Extract the [X, Y] coordinate from the center of the cell holding the provided text.  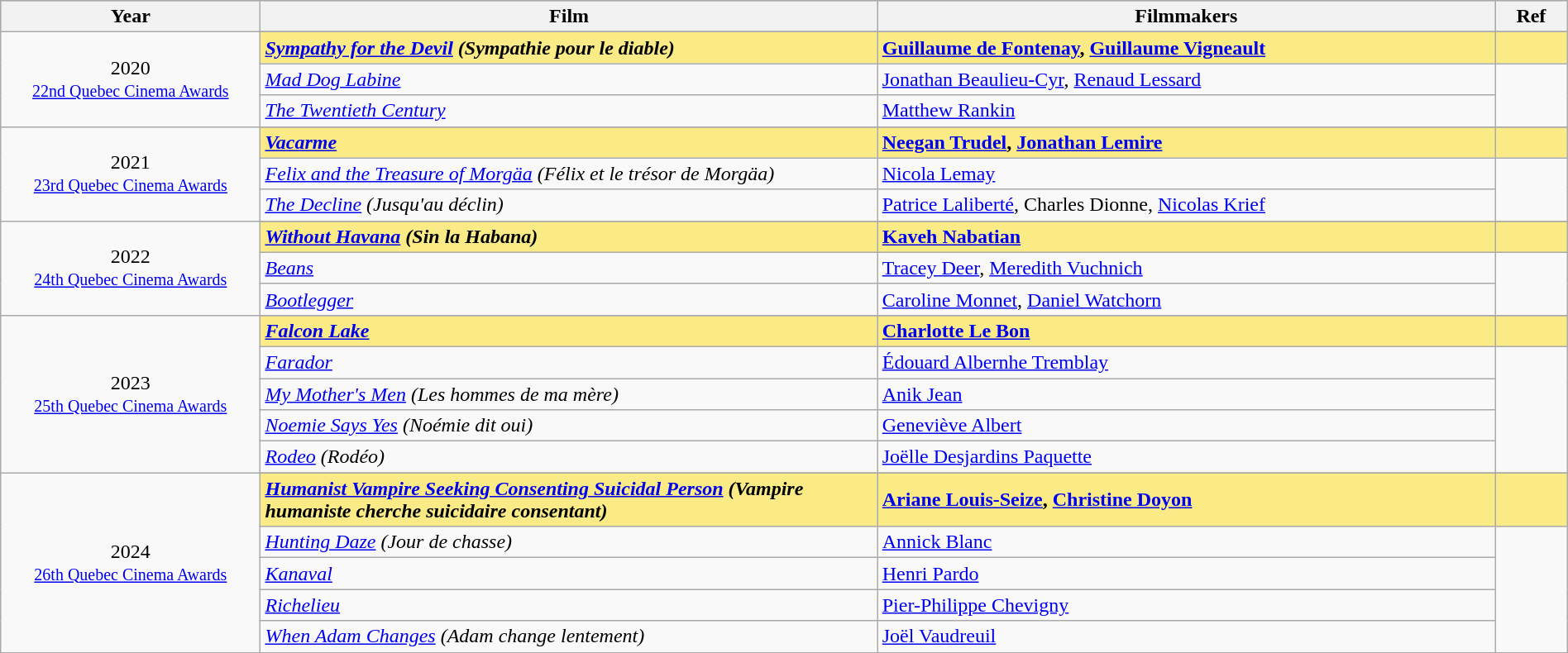
Pier-Philippe Chevigny [1186, 605]
Ariane Louis-Seize, Christine Doyon [1186, 499]
Falcon Lake [569, 331]
Richelieu [569, 605]
Jonathan Beaulieu-Cyr, Renaud Lessard [1186, 79]
Neegan Trudel, Jonathan Lemire [1186, 142]
Beans [569, 268]
Rodeo (Rodéo) [569, 457]
Felix and the Treasure of Morgäa (Félix et le trésor de Morgäa) [569, 174]
Kaveh Nabatian [1186, 236]
Annick Blanc [1186, 542]
Tracey Deer, Meredith Vuchnich [1186, 268]
Year [131, 17]
The Decline (Jusqu'au déclin) [569, 205]
Vacarme [569, 142]
202123rd Quebec Cinema Awards [131, 174]
Ref [1532, 17]
When Adam Changes (Adam change lentement) [569, 636]
Film [569, 17]
Sympathy for the Devil (Sympathie pour le diable) [569, 48]
Anik Jean [1186, 394]
202325th Quebec Cinema Awards [131, 393]
Without Havana (Sin la Habana) [569, 236]
Henri Pardo [1186, 574]
Hunting Daze (Jour de chasse) [569, 542]
Geneviève Albert [1186, 426]
Guillaume de Fontenay, Guillaume Vigneault [1186, 48]
Caroline Monnet, Daniel Watchorn [1186, 299]
Kanaval [569, 574]
Joël Vaudreuil [1186, 636]
Charlotte Le Bon [1186, 331]
Filmmakers [1186, 17]
Nicola Lemay [1186, 174]
Noemie Says Yes (Noémie dit oui) [569, 426]
My Mother's Men (Les hommes de ma mère) [569, 394]
The Twentieth Century [569, 111]
Patrice Laliberté, Charles Dionne, Nicolas Krief [1186, 205]
Joëlle Desjardins Paquette [1186, 457]
Farador [569, 362]
Édouard Albernhe Tremblay [1186, 362]
Bootlegger [569, 299]
Matthew Rankin [1186, 111]
202426th Quebec Cinema Awards [131, 562]
Mad Dog Labine [569, 79]
Humanist Vampire Seeking Consenting Suicidal Person (Vampire humaniste cherche suicidaire consentant) [569, 499]
2020 22nd Quebec Cinema Awards [131, 79]
202224th Quebec Cinema Awards [131, 268]
